From the cell containing the given text, extract its center point as (X, Y) coordinate. 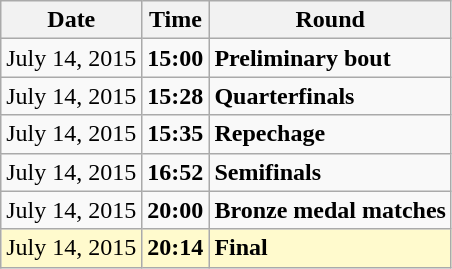
Final (330, 248)
Preliminary bout (330, 58)
Quarterfinals (330, 96)
Semifinals (330, 172)
Date (72, 20)
Bronze medal matches (330, 210)
16:52 (176, 172)
15:00 (176, 58)
Repechage (330, 134)
20:14 (176, 248)
15:28 (176, 96)
15:35 (176, 134)
Round (330, 20)
20:00 (176, 210)
Time (176, 20)
